For the text-containing cell, return its midpoint in (x, y) coordinate format. 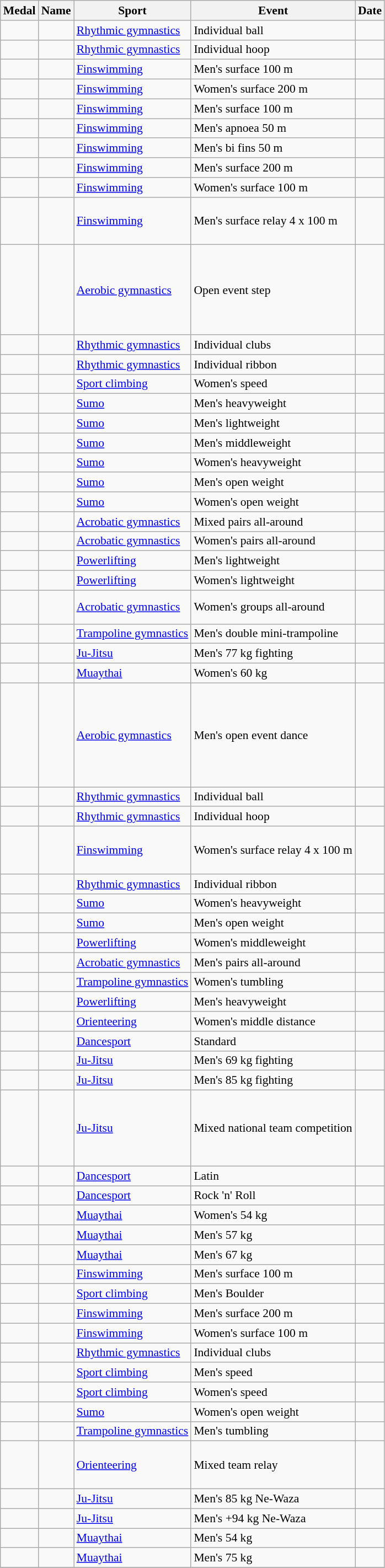
Standard (273, 1041)
Women's surface 200 m (273, 89)
Men's double mini-trampoline (273, 634)
Men's pairs all-around (273, 962)
Men's 54 kg (273, 1538)
Women's pairs all-around (273, 541)
Mixed team relay (273, 1465)
Men's 69 kg fighting (273, 1061)
Mixed national team competition (273, 1128)
Women's middleweight (273, 943)
Women's lightweight (273, 581)
Women's surface relay 4 x 100 m (273, 850)
Men's 77 kg fighting (273, 654)
Medal (20, 10)
Mixed pairs all-around (273, 522)
Sport (132, 10)
Men's Boulder (273, 1294)
Men's 85 kg fighting (273, 1080)
Open event step (273, 290)
Women's middle distance (273, 1021)
Name (56, 10)
Men's 85 kg Ne-Waza (273, 1499)
Men's open event dance (273, 735)
Event (273, 10)
Men's 57 kg (273, 1235)
Men's 67 kg (273, 1255)
Men's surface relay 4 x 100 m (273, 221)
Men's tumbling (273, 1431)
Women's 60 kg (273, 673)
Rock 'n' Roll (273, 1196)
Date (370, 10)
Women's tumbling (273, 982)
Women's 54 kg (273, 1216)
Latin (273, 1176)
Men's 75 kg (273, 1558)
Women's groups all-around (273, 607)
Men's apnoea 50 m (273, 129)
Men's speed (273, 1373)
Men's +94 kg Ne-Waza (273, 1518)
Men's middleweight (273, 443)
Men's bi fins 50 m (273, 148)
